Find where the given text appears and provide that cell's center as (X, Y) coordinate. 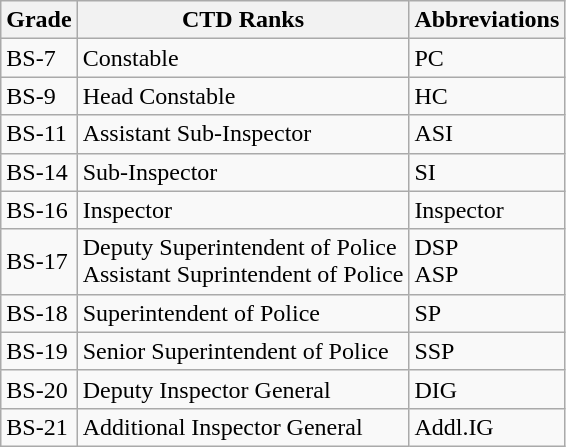
BS-21 (39, 427)
BS-18 (39, 313)
BS-9 (39, 96)
BS-11 (39, 134)
SI (487, 172)
Deputy Superintendent of PoliceAssistant Suprintendent of Police (243, 262)
Grade (39, 20)
BS-7 (39, 58)
Additional Inspector General (243, 427)
Senior Superintendent of Police (243, 351)
BS-14 (39, 172)
ASI (487, 134)
BS-20 (39, 389)
DSPASP (487, 262)
Constable (243, 58)
Sub-Inspector (243, 172)
PC (487, 58)
BS-19 (39, 351)
HC (487, 96)
Abbreviations (487, 20)
SP (487, 313)
CTD Ranks (243, 20)
DIG (487, 389)
Assistant Sub-Inspector (243, 134)
Addl.IG (487, 427)
BS-17 (39, 262)
Head Constable (243, 96)
BS-16 (39, 210)
Superintendent of Police (243, 313)
SSP (487, 351)
Deputy Inspector General (243, 389)
